Scan for the cell matching the given text and deliver its [X, Y] coordinate at center. 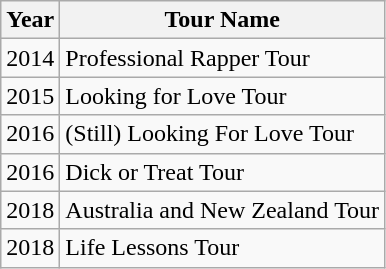
Professional Rapper Tour [222, 58]
Year [30, 20]
Life Lessons Tour [222, 248]
Dick or Treat Tour [222, 172]
Looking for Love Tour [222, 96]
2014 [30, 58]
(Still) Looking For Love Tour [222, 134]
Australia and New Zealand Tour [222, 210]
2015 [30, 96]
Tour Name [222, 20]
